Scan for the cell matching the given text and deliver its [X, Y] coordinate at center. 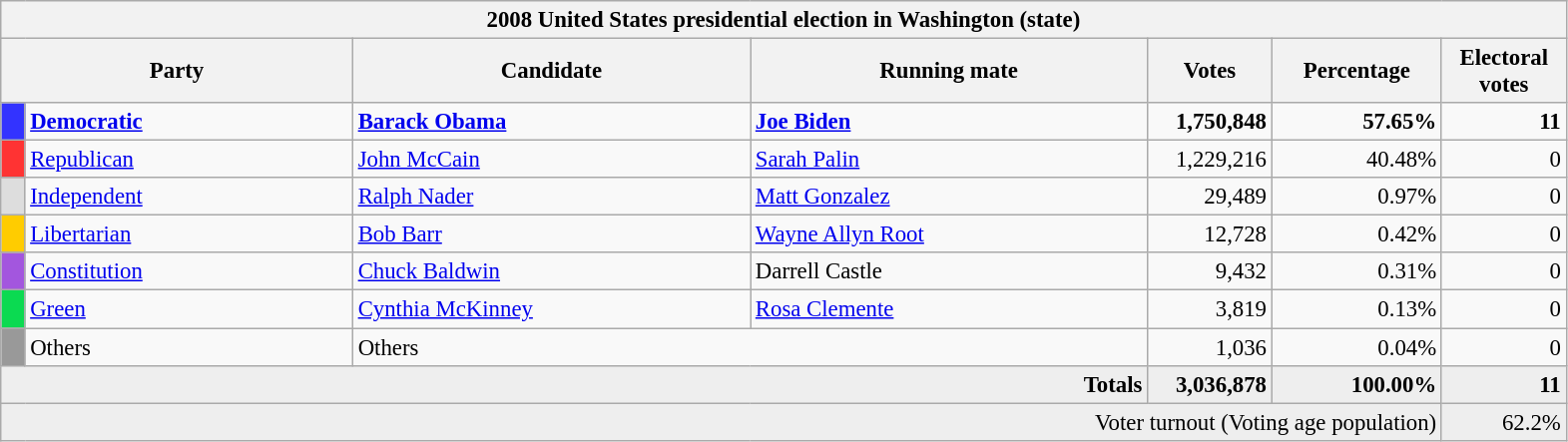
Cynthia McKinney [551, 309]
1,036 [1210, 347]
Rosa Clemente [949, 309]
1,750,848 [1210, 122]
John McCain [551, 160]
Sarah Palin [949, 160]
3,036,878 [1210, 384]
29,489 [1210, 197]
0.04% [1356, 347]
Voter turnout (Voting age population) [722, 422]
Totals [575, 384]
Democratic [189, 122]
Votes [1210, 72]
Constitution [189, 272]
2008 United States presidential election in Washington (state) [784, 20]
Wayne Allyn Root [949, 234]
9,432 [1210, 272]
12,728 [1210, 234]
100.00% [1356, 384]
Joe Biden [949, 122]
Darrell Castle [949, 272]
0.42% [1356, 234]
57.65% [1356, 122]
Bob Barr [551, 234]
62.2% [1503, 422]
Independent [189, 197]
Electoral votes [1503, 72]
Green [189, 309]
40.48% [1356, 160]
Barack Obama [551, 122]
0.31% [1356, 272]
Candidate [551, 72]
Chuck Baldwin [551, 272]
0.97% [1356, 197]
Ralph Nader [551, 197]
Matt Gonzalez [949, 197]
Running mate [949, 72]
Republican [189, 160]
Percentage [1356, 72]
0.13% [1356, 309]
Libertarian [189, 234]
3,819 [1210, 309]
Party [178, 72]
1,229,216 [1210, 160]
